Output the [x, y] coordinate of the center of the cell containing the given text.  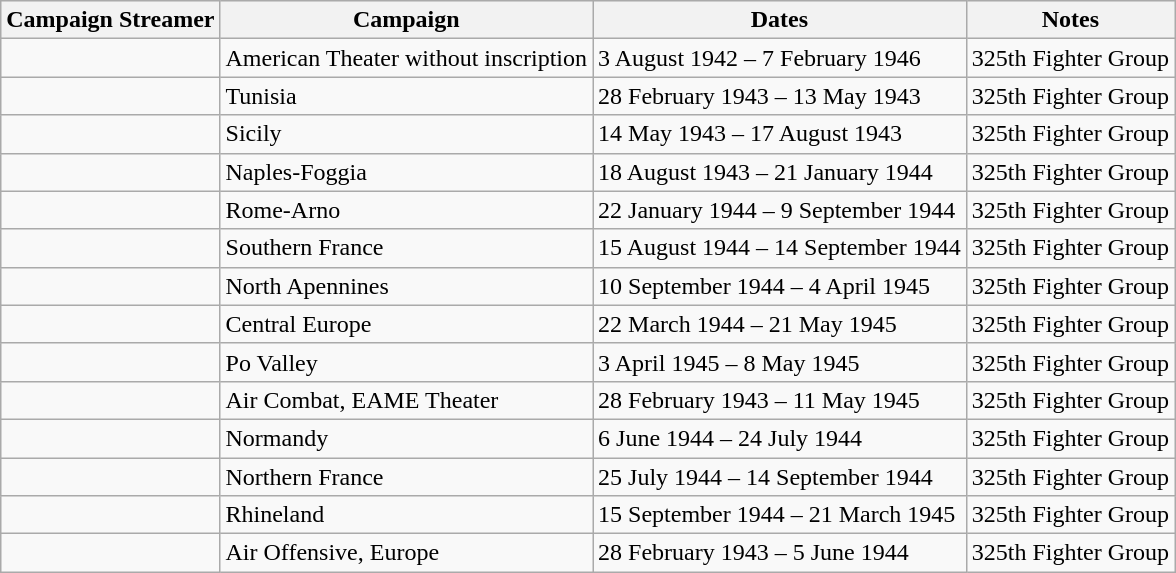
18 August 1943 – 21 January 1944 [780, 172]
25 July 1944 – 14 September 1944 [780, 477]
22 March 1944 – 21 May 1945 [780, 324]
Rome-Arno [406, 210]
22 January 1944 – 9 September 1944 [780, 210]
Po Valley [406, 362]
Southern France [406, 248]
28 February 1943 – 13 May 1943 [780, 96]
American Theater without inscription [406, 58]
Central Europe [406, 324]
28 February 1943 – 11 May 1945 [780, 400]
28 February 1943 – 5 June 1944 [780, 553]
Air Combat, EAME Theater [406, 400]
15 September 1944 – 21 March 1945 [780, 515]
Air Offensive, Europe [406, 553]
10 September 1944 – 4 April 1945 [780, 286]
North Apennines [406, 286]
3 April 1945 – 8 May 1945 [780, 362]
Campaign [406, 20]
Naples-Foggia [406, 172]
Tunisia [406, 96]
Rhineland [406, 515]
Campaign Streamer [110, 20]
Notes [1070, 20]
14 May 1943 – 17 August 1943 [780, 134]
Normandy [406, 438]
Dates [780, 20]
3 August 1942 – 7 February 1946 [780, 58]
6 June 1944 – 24 July 1944 [780, 438]
Sicily [406, 134]
15 August 1944 – 14 September 1944 [780, 248]
Northern France [406, 477]
